Provide the [x, y] coordinate of the cell's center where the given text is located.  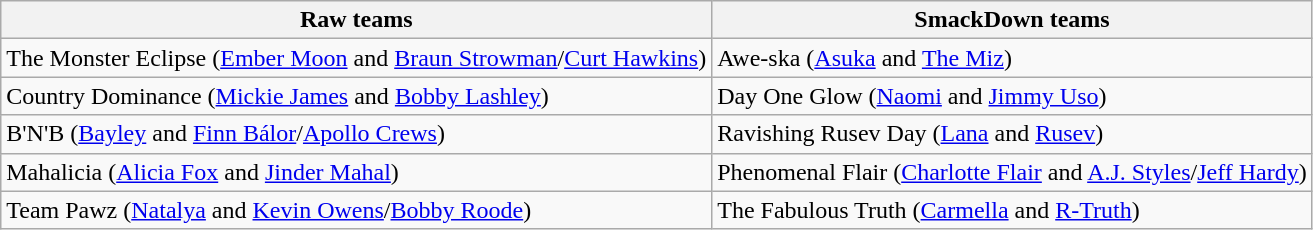
SmackDown teams [1012, 20]
Country Dominance (Mickie James and Bobby Lashley) [356, 96]
The Monster Eclipse (Ember Moon and Braun Strowman/Curt Hawkins) [356, 58]
Awe-ska (Asuka and The Miz) [1012, 58]
B'N'B (Bayley and Finn Bálor/Apollo Crews) [356, 134]
Ravishing Rusev Day (Lana and Rusev) [1012, 134]
Team Pawz (Natalya and Kevin Owens/Bobby Roode) [356, 210]
Phenomenal Flair (Charlotte Flair and A.J. Styles/Jeff Hardy) [1012, 172]
Day One Glow (Naomi and Jimmy Uso) [1012, 96]
The Fabulous Truth (Carmella and R-Truth) [1012, 210]
Mahalicia (Alicia Fox and Jinder Mahal) [356, 172]
Raw teams [356, 20]
